Capture the cell that displays the provided text and extract its (X, Y) central coordinate. 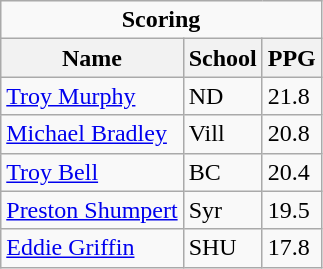
ND (222, 96)
Troy Murphy (92, 96)
17.8 (292, 248)
20.4 (292, 172)
Troy Bell (92, 172)
Eddie Griffin (92, 248)
School (222, 58)
Michael Bradley (92, 134)
19.5 (292, 210)
Syr (222, 210)
Preston Shumpert (92, 210)
Name (92, 58)
SHU (222, 248)
Vill (222, 134)
PPG (292, 58)
BC (222, 172)
21.8 (292, 96)
Scoring (162, 20)
20.8 (292, 134)
